Return the [x, y] coordinate for the center point of the cell that contains the specified text.  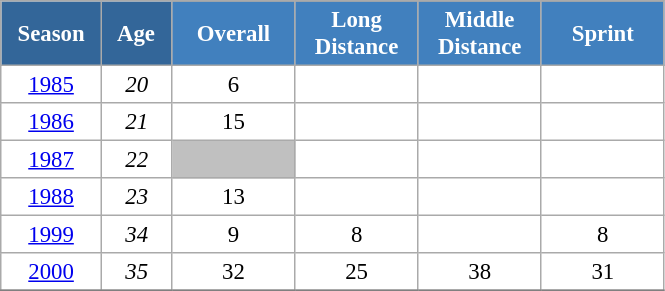
22 [136, 160]
1987 [52, 160]
Age [136, 34]
34 [136, 235]
1999 [52, 235]
1985 [52, 85]
20 [136, 85]
Season [52, 34]
1988 [52, 197]
Overall [234, 34]
23 [136, 197]
13 [234, 197]
21 [136, 122]
Long Distance [356, 34]
Middle Distance [480, 34]
15 [234, 122]
1986 [52, 122]
6 [234, 85]
Sprint [602, 34]
9 [234, 235]
